Output the (X, Y) coordinate of the center of the cell containing the given text.  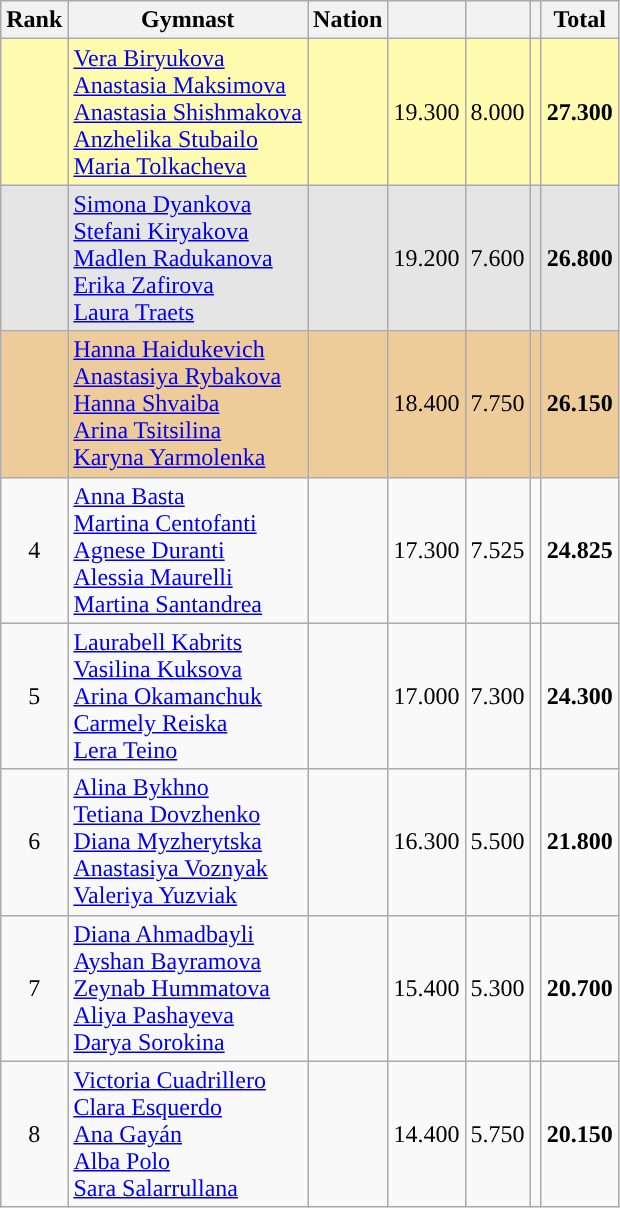
Rank (34, 20)
Total (580, 20)
14.400 (426, 1134)
7 (34, 988)
7.600 (498, 258)
18.400 (426, 404)
17.300 (426, 550)
Victoria CuadrilleroClara EsquerdoAna GayánAlba PoloSara Salarrullana (188, 1134)
16.300 (426, 842)
Alina BykhnoTetiana DovzhenkoDiana MyzherytskaAnastasiya VoznyakValeriya Yuzviak (188, 842)
5.300 (498, 988)
19.300 (426, 112)
Vera BiryukovaAnastasia MaksimovaAnastasia ShishmakovaAnzhelika StubailoMaria Tolkacheva (188, 112)
26.800 (580, 258)
21.800 (580, 842)
19.200 (426, 258)
Anna BastaMartina CentofantiAgnese DurantiAlessia MaurelliMartina Santandrea (188, 550)
5.750 (498, 1134)
5 (34, 696)
7.750 (498, 404)
17.000 (426, 696)
Diana AhmadbayliAyshan BayramovaZeynab HummatovaAliya PashayevaDarya Sorokina (188, 988)
26.150 (580, 404)
6 (34, 842)
Hanna HaidukevichAnastasiya RybakovaHanna ShvaibaArina TsitsilinaKaryna Yarmolenka (188, 404)
8.000 (498, 112)
Nation (348, 20)
8 (34, 1134)
Simona DyankovaStefani KiryakovaMadlen RadukanovaErika ZafirovaLaura Traets (188, 258)
15.400 (426, 988)
7.300 (498, 696)
4 (34, 550)
5.500 (498, 842)
7.525 (498, 550)
24.825 (580, 550)
Gymnast (188, 20)
Laurabell KabritsVasilina KuksovaArina OkamanchukCarmely ReiskaLera Teino (188, 696)
24.300 (580, 696)
27.300 (580, 112)
20.150 (580, 1134)
20.700 (580, 988)
